Find where the given text appears and provide that cell's center as [x, y] coordinate. 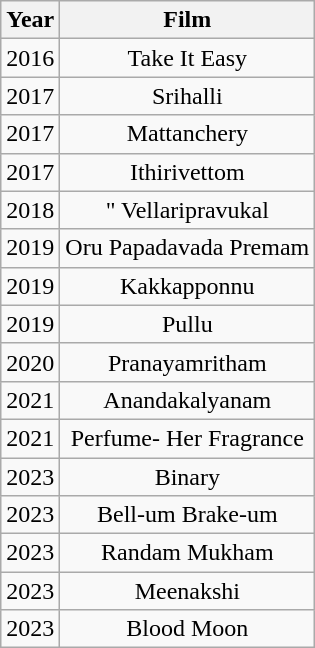
Oru Papadavada Premam [188, 248]
Srihalli [188, 96]
2018 [30, 210]
Meenakshi [188, 591]
Perfume- Her Fragrance [188, 438]
Pranayamritham [188, 362]
" Vellaripravukal [188, 210]
Take It Easy [188, 58]
Randam Mukham [188, 553]
2016 [30, 58]
Blood Moon [188, 629]
Bell-um Brake-um [188, 515]
Anandakalyanam [188, 400]
Year [30, 20]
Binary [188, 477]
Kakkapponnu [188, 286]
2020 [30, 362]
Pullu [188, 324]
Mattanchery [188, 134]
Ithirivettom [188, 172]
Film [188, 20]
